Output the (X, Y) coordinate of the center of the cell containing the given text.  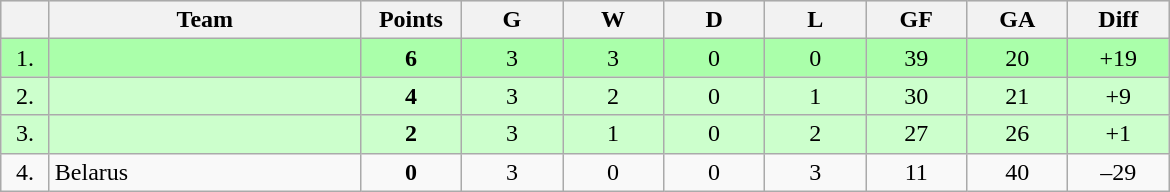
27 (916, 134)
GA (1018, 20)
4. (26, 172)
G (512, 20)
+9 (1118, 96)
–29 (1118, 172)
Belarus (204, 172)
GF (916, 20)
39 (916, 58)
+1 (1118, 134)
Team (204, 20)
6 (410, 58)
+19 (1118, 58)
3. (26, 134)
2. (26, 96)
Points (410, 20)
L (816, 20)
Diff (1118, 20)
D (714, 20)
W (612, 20)
11 (916, 172)
26 (1018, 134)
1. (26, 58)
30 (916, 96)
21 (1018, 96)
20 (1018, 58)
4 (410, 96)
40 (1018, 172)
